Output the (X, Y) coordinate of the center of the cell containing the given text.  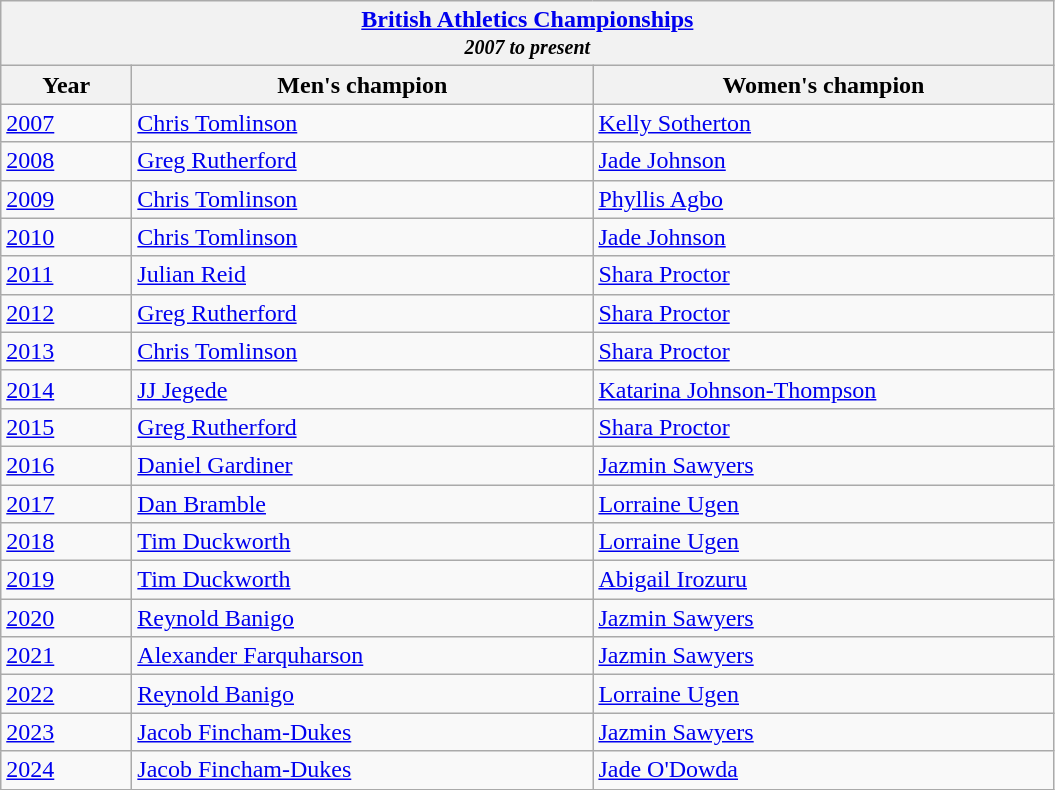
British Athletics Championships2007 to present (528, 34)
2010 (66, 237)
Alexander Farquharson (362, 656)
2017 (66, 503)
Women's champion (824, 85)
Katarina Johnson-Thompson (824, 389)
2014 (66, 389)
2015 (66, 427)
Phyllis Agbo (824, 199)
2021 (66, 656)
Jade O'Dowda (824, 770)
2007 (66, 123)
Men's champion (362, 85)
Abigail Irozuru (824, 580)
2008 (66, 161)
2011 (66, 275)
JJ Jegede (362, 389)
2013 (66, 351)
2019 (66, 580)
Kelly Sotherton (824, 123)
2020 (66, 618)
2012 (66, 313)
Year (66, 85)
Julian Reid (362, 275)
2024 (66, 770)
2023 (66, 732)
Daniel Gardiner (362, 465)
2016 (66, 465)
2022 (66, 694)
2018 (66, 542)
Dan Bramble (362, 503)
2009 (66, 199)
